Locate the cell with the specified text and output its [x, y] center coordinate. 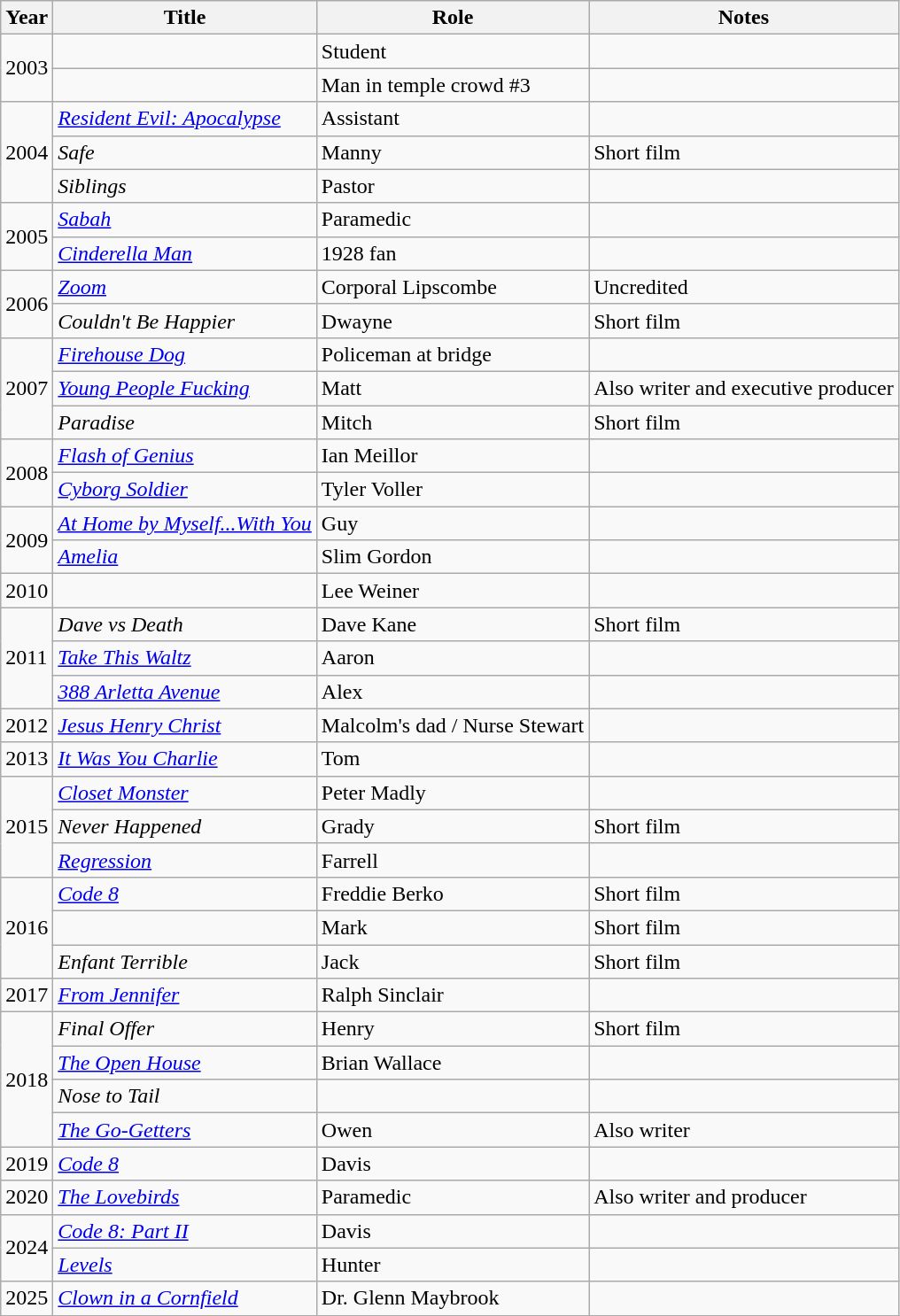
Guy [452, 523]
Dave Kane [452, 624]
The Go-Getters [184, 1130]
Peter Madly [452, 793]
Code 8: Part II [184, 1231]
Flash of Genius [184, 456]
Year [27, 18]
2020 [27, 1197]
Assistant [452, 119]
1928 fan [452, 253]
2018 [27, 1080]
Slim Gordon [452, 557]
Ralph Sinclair [452, 995]
2005 [27, 236]
Corporal Lipscombe [452, 287]
2017 [27, 995]
388 Arletta Avenue [184, 692]
Owen [452, 1130]
The Open House [184, 1063]
Siblings [184, 186]
2025 [27, 1298]
2010 [27, 591]
Alex [452, 692]
Freddie Berko [452, 894]
Student [452, 51]
Regression [184, 860]
Title [184, 18]
Henry [452, 1029]
Jesus Henry Christ [184, 725]
Take This Waltz [184, 658]
Couldn't Be Happier [184, 321]
Grady [452, 826]
Resident Evil: Apocalypse [184, 119]
From Jennifer [184, 995]
Closet Monster [184, 793]
2009 [27, 540]
Dave vs Death [184, 624]
Clown in a Cornfield [184, 1298]
Also writer and executive producer [744, 388]
Ian Meillor [452, 456]
Farrell [452, 860]
Also writer and producer [744, 1197]
Lee Weiner [452, 591]
2019 [27, 1164]
At Home by Myself...With You [184, 523]
Final Offer [184, 1029]
Policeman at bridge [452, 354]
Nose to Tail [184, 1096]
Uncredited [744, 287]
Amelia [184, 557]
2008 [27, 473]
2012 [27, 725]
2013 [27, 759]
Also writer [744, 1130]
Notes [744, 18]
Safe [184, 152]
2011 [27, 658]
Enfant Terrible [184, 961]
Firehouse Dog [184, 354]
Malcolm's dad / Nurse Stewart [452, 725]
2016 [27, 927]
Brian Wallace [452, 1063]
Never Happened [184, 826]
Pastor [452, 186]
Dr. Glenn Maybrook [452, 1298]
2003 [27, 68]
The Lovebirds [184, 1197]
Tom [452, 759]
Young People Fucking [184, 388]
Jack [452, 961]
Role [452, 18]
Levels [184, 1265]
Sabah [184, 220]
Hunter [452, 1265]
Paradise [184, 422]
2004 [27, 152]
Matt [452, 388]
2006 [27, 304]
2015 [27, 826]
Cinderella Man [184, 253]
Zoom [184, 287]
Aaron [452, 658]
Manny [452, 152]
Cyborg Soldier [184, 490]
Mark [452, 927]
Man in temple crowd #3 [452, 85]
2007 [27, 388]
It Was You Charlie [184, 759]
Mitch [452, 422]
Dwayne [452, 321]
Tyler Voller [452, 490]
2024 [27, 1248]
